Search for the cell housing the specified text and yield its (X, Y) center coordinate. 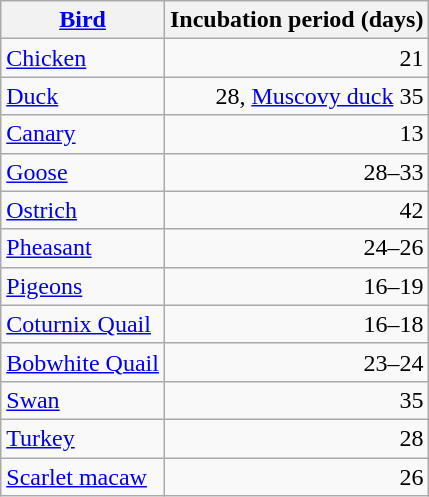
21 (296, 58)
Pigeons (83, 286)
35 (296, 400)
Swan (83, 400)
13 (296, 134)
Scarlet macaw (83, 477)
Chicken (83, 58)
Pheasant (83, 248)
28 (296, 438)
Incubation period (days) (296, 20)
16–19 (296, 286)
26 (296, 477)
28, Muscovy duck 35 (296, 96)
Canary (83, 134)
23–24 (296, 362)
Coturnix Quail (83, 324)
Bobwhite Quail (83, 362)
Bird (83, 20)
42 (296, 210)
Ostrich (83, 210)
Duck (83, 96)
28–33 (296, 172)
Goose (83, 172)
16–18 (296, 324)
24–26 (296, 248)
Turkey (83, 438)
